Provide the [x, y] coordinate of the cell's center where the given text is located.  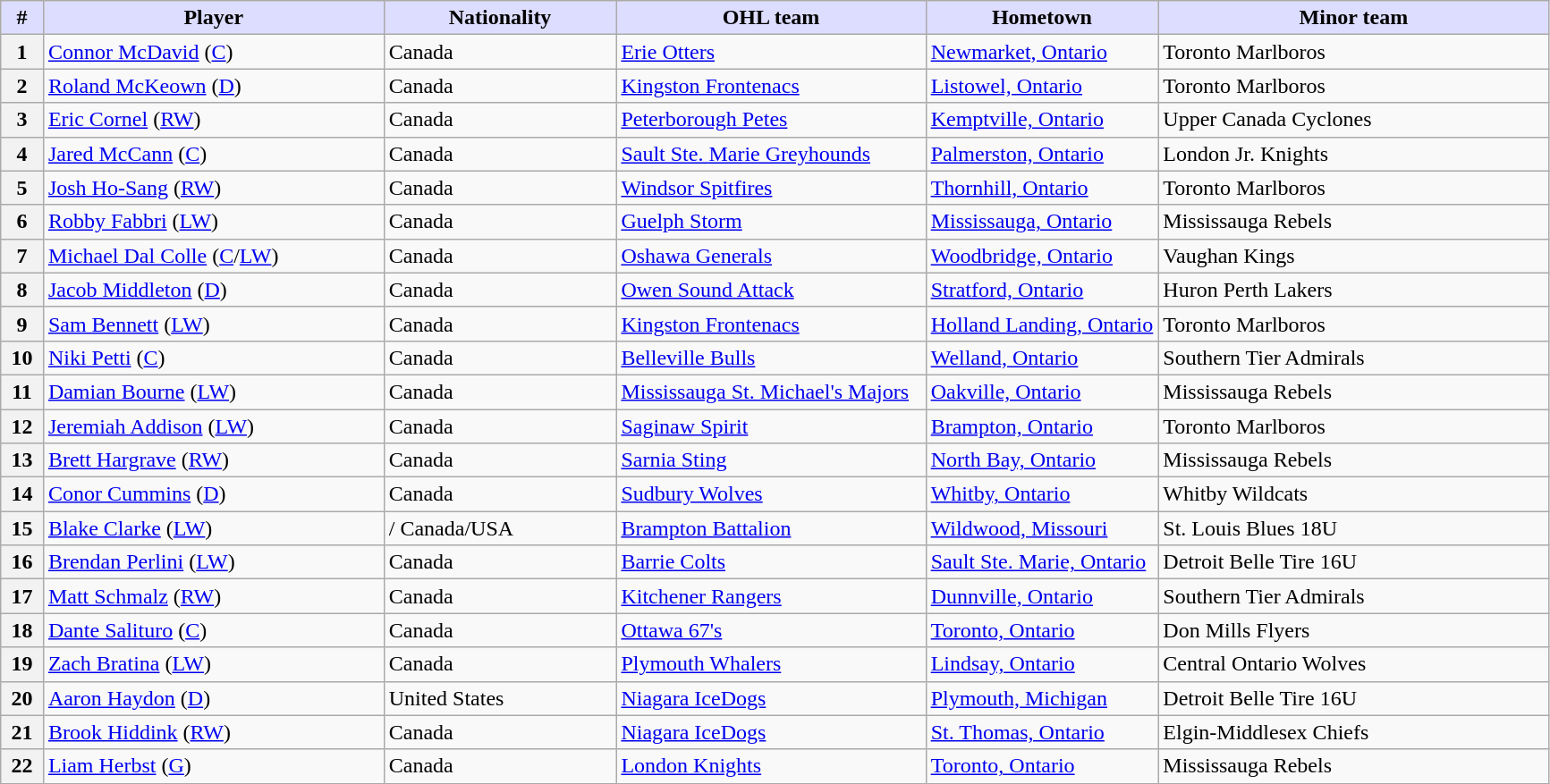
Whitby, Ontario [1042, 494]
Sarnia Sting [771, 460]
Listowel, Ontario [1042, 86]
Josh Ho-Sang (RW) [213, 188]
14 [22, 494]
Eric Cornel (RW) [213, 120]
13 [22, 460]
London Knights [771, 766]
Jared McCann (C) [213, 154]
Sault Ste. Marie Greyhounds [771, 154]
United States [500, 698]
Windsor Spitfires [771, 188]
7 [22, 256]
Brett Hargrave (RW) [213, 460]
Erie Otters [771, 52]
# [22, 18]
Matt Schmalz (RW) [213, 596]
Niki Petti (C) [213, 358]
Jeremiah Addison (LW) [213, 426]
Brook Hiddink (RW) [213, 732]
9 [22, 324]
Elgin-Middlesex Chiefs [1354, 732]
2 [22, 86]
Huron Perth Lakers [1354, 290]
6 [22, 222]
Sault Ste. Marie, Ontario [1042, 562]
St. Thomas, Ontario [1042, 732]
Thornhill, Ontario [1042, 188]
5 [22, 188]
Sam Bennett (LW) [213, 324]
Liam Herbst (G) [213, 766]
North Bay, Ontario [1042, 460]
Belleville Bulls [771, 358]
Owen Sound Attack [771, 290]
Michael Dal Colle (C/LW) [213, 256]
Barrie Colts [771, 562]
Plymouth Whalers [771, 664]
Stratford, Ontario [1042, 290]
15 [22, 528]
Wildwood, Missouri [1042, 528]
Nationality [500, 18]
Connor McDavid (C) [213, 52]
Blake Clarke (LW) [213, 528]
4 [22, 154]
London Jr. Knights [1354, 154]
Kitchener Rangers [771, 596]
Upper Canada Cyclones [1354, 120]
Dunnville, Ontario [1042, 596]
Guelph Storm [771, 222]
17 [22, 596]
19 [22, 664]
OHL team [771, 18]
Roland McKeown (D) [213, 86]
1 [22, 52]
Brendan Perlini (LW) [213, 562]
Brampton Battalion [771, 528]
Central Ontario Wolves [1354, 664]
Oakville, Ontario [1042, 392]
3 [22, 120]
/ Canada/USA [500, 528]
Holland Landing, Ontario [1042, 324]
10 [22, 358]
Player [213, 18]
Damian Bourne (LW) [213, 392]
22 [22, 766]
Whitby Wildcats [1354, 494]
Minor team [1354, 18]
12 [22, 426]
Mississauga, Ontario [1042, 222]
Newmarket, Ontario [1042, 52]
Oshawa Generals [771, 256]
21 [22, 732]
Peterborough Petes [771, 120]
16 [22, 562]
Hometown [1042, 18]
Vaughan Kings [1354, 256]
St. Louis Blues 18U [1354, 528]
Sudbury Wolves [771, 494]
Welland, Ontario [1042, 358]
Woodbridge, Ontario [1042, 256]
Saginaw Spirit [771, 426]
Lindsay, Ontario [1042, 664]
Brampton, Ontario [1042, 426]
Dante Salituro (C) [213, 630]
11 [22, 392]
Don Mills Flyers [1354, 630]
Plymouth, Michigan [1042, 698]
8 [22, 290]
Aaron Haydon (D) [213, 698]
20 [22, 698]
Jacob Middleton (D) [213, 290]
Conor Cummins (D) [213, 494]
Kemptville, Ontario [1042, 120]
Zach Bratina (LW) [213, 664]
18 [22, 630]
Mississauga St. Michael's Majors [771, 392]
Ottawa 67's [771, 630]
Robby Fabbri (LW) [213, 222]
Palmerston, Ontario [1042, 154]
